Determine the (x, y) coordinate at the center of the cell enclosing the given text.  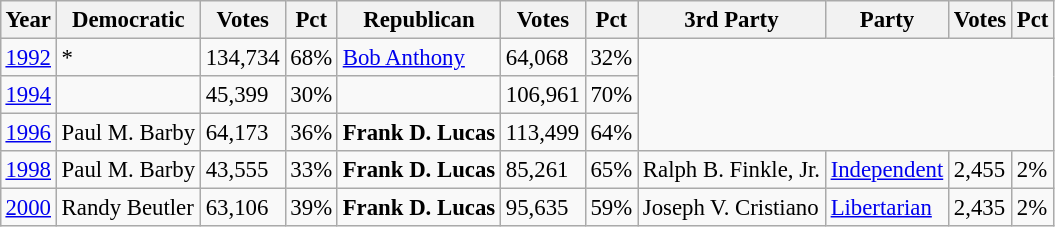
30% (311, 95)
1992 (28, 57)
85,261 (544, 170)
39% (311, 208)
106,961 (544, 95)
1994 (28, 95)
1998 (28, 170)
Year (28, 20)
Independent (886, 170)
3rd Party (732, 20)
2000 (28, 208)
113,499 (544, 133)
36% (311, 133)
64% (611, 133)
Joseph V. Cristiano (732, 208)
2,435 (980, 208)
134,734 (242, 57)
63,106 (242, 208)
2,455 (980, 170)
Republican (418, 20)
1996 (28, 133)
64,173 (242, 133)
43,555 (242, 170)
33% (311, 170)
Randy Beutler (128, 208)
45,399 (242, 95)
Bob Anthony (418, 57)
* (128, 57)
Libertarian (886, 208)
64,068 (544, 57)
65% (611, 170)
70% (611, 95)
32% (611, 57)
Party (886, 20)
68% (311, 57)
59% (611, 208)
Democratic (128, 20)
95,635 (544, 208)
Ralph B. Finkle, Jr. (732, 170)
